Output the [x, y] coordinate of the center of the cell containing the given text.  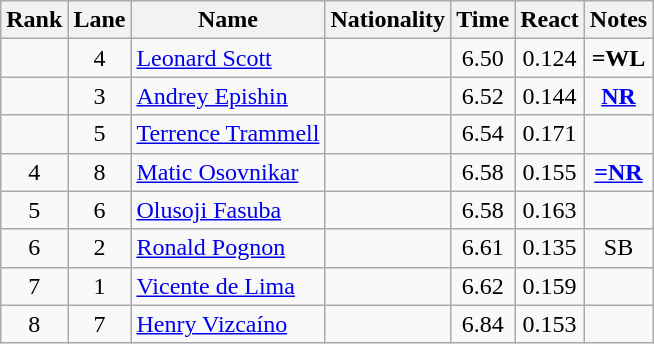
Name [228, 20]
6.84 [483, 324]
NR [618, 96]
Vicente de Lima [228, 286]
Rank [34, 20]
SB [618, 248]
Time [483, 20]
6.50 [483, 58]
6.61 [483, 248]
0.155 [550, 172]
Nationality [388, 20]
6.62 [483, 286]
Henry Vizcaíno [228, 324]
6.52 [483, 96]
0.171 [550, 134]
Lane [100, 20]
2 [100, 248]
React [550, 20]
Ronald Pognon [228, 248]
6.54 [483, 134]
=NR [618, 172]
0.163 [550, 210]
1 [100, 286]
=WL [618, 58]
Olusoji Fasuba [228, 210]
0.159 [550, 286]
0.124 [550, 58]
3 [100, 96]
Terrence Trammell [228, 134]
0.135 [550, 248]
0.144 [550, 96]
Andrey Epishin [228, 96]
Notes [618, 20]
0.153 [550, 324]
Matic Osovnikar [228, 172]
Leonard Scott [228, 58]
